Scan for the cell matching the given text and deliver its (x, y) coordinate at center. 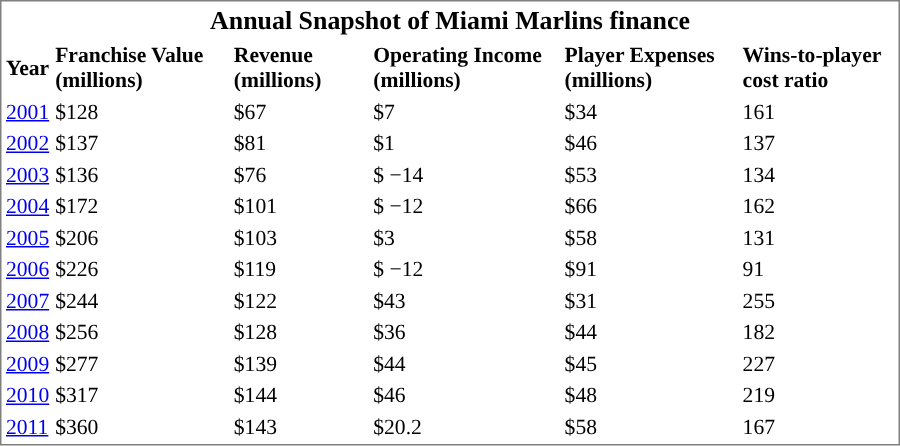
255 (818, 300)
$317 (142, 395)
$45 (650, 364)
$136 (142, 174)
$226 (142, 269)
2009 (27, 364)
$48 (650, 395)
$31 (650, 300)
$119 (300, 269)
2001 (27, 112)
2007 (27, 300)
2003 (27, 174)
Wins-to-player cost ratio (818, 67)
Operating Income (millions) (466, 67)
$36 (466, 332)
$206 (142, 238)
$137 (142, 143)
$ −14 (466, 174)
$360 (142, 426)
$67 (300, 112)
$256 (142, 332)
Annual Snapshot of Miami Marlins finance (450, 20)
Year (27, 67)
2004 (27, 206)
131 (818, 238)
2008 (27, 332)
$103 (300, 238)
$34 (650, 112)
$143 (300, 426)
$139 (300, 364)
$3 (466, 238)
$43 (466, 300)
$53 (650, 174)
$172 (142, 206)
167 (818, 426)
$144 (300, 395)
2002 (27, 143)
137 (818, 143)
219 (818, 395)
$66 (650, 206)
161 (818, 112)
Revenue (millions) (300, 67)
$76 (300, 174)
$122 (300, 300)
$101 (300, 206)
Player Expenses (millions) (650, 67)
2006 (27, 269)
$81 (300, 143)
91 (818, 269)
$277 (142, 364)
2005 (27, 238)
227 (818, 364)
2010 (27, 395)
$244 (142, 300)
$20.2 (466, 426)
2011 (27, 426)
134 (818, 174)
$91 (650, 269)
$7 (466, 112)
$1 (466, 143)
162 (818, 206)
Franchise Value (millions) (142, 67)
182 (818, 332)
